Locate the cell with the specified text and output its (x, y) center coordinate. 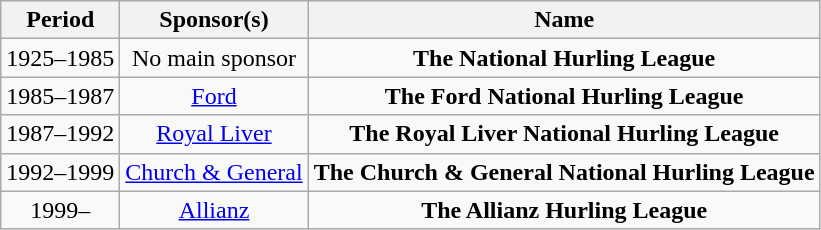
1925–1985 (60, 58)
1992–1999 (60, 172)
Royal Liver (214, 134)
The National Hurling League (564, 58)
Ford (214, 96)
Sponsor(s) (214, 20)
Church & General (214, 172)
The Church & General National Hurling League (564, 172)
The Royal Liver National Hurling League (564, 134)
The Ford National Hurling League (564, 96)
Name (564, 20)
1999– (60, 210)
Period (60, 20)
1987–1992 (60, 134)
1985–1987 (60, 96)
Allianz (214, 210)
No main sponsor (214, 58)
The Allianz Hurling League (564, 210)
